Determine the (x, y) coordinate at the center of the cell enclosing the given text.  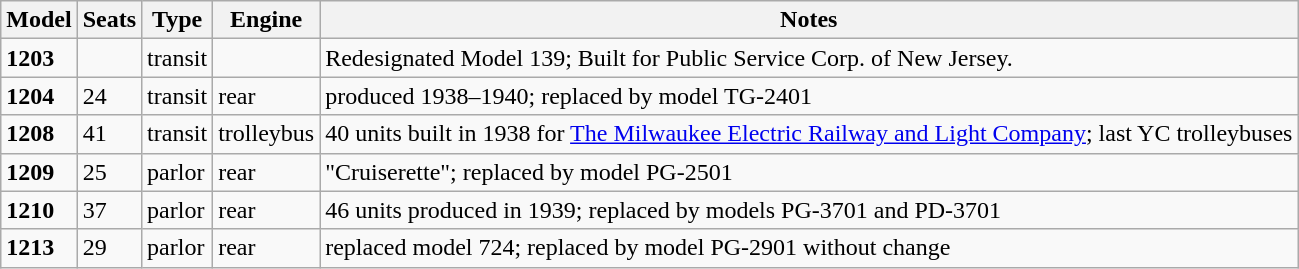
Notes (809, 20)
37 (109, 210)
trolleybus (266, 134)
Redesignated Model 139; Built for Public Service Corp. of New Jersey. (809, 58)
1204 (39, 96)
1209 (39, 172)
1208 (39, 134)
replaced model 724; replaced by model PG-2901 without change (809, 248)
produced 1938–1940; replaced by model TG-2401 (809, 96)
29 (109, 248)
1203 (39, 58)
"Cruiserette"; replaced by model PG-2501 (809, 172)
1213 (39, 248)
40 units built in 1938 for The Milwaukee Electric Railway and Light Company; last YC trolleybuses (809, 134)
25 (109, 172)
Engine (266, 20)
41 (109, 134)
46 units produced in 1939; replaced by models PG-3701 and PD-3701 (809, 210)
1210 (39, 210)
Model (39, 20)
Type (178, 20)
24 (109, 96)
Seats (109, 20)
